Identify which cell holds the provided text, then report its [x, y] central coordinate. 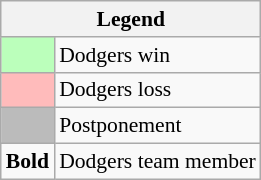
Legend [131, 19]
Dodgers win [158, 55]
Bold [28, 162]
Dodgers loss [158, 90]
Postponement [158, 126]
Dodgers team member [158, 162]
